Scan for the cell matching the given text and deliver its [X, Y] coordinate at center. 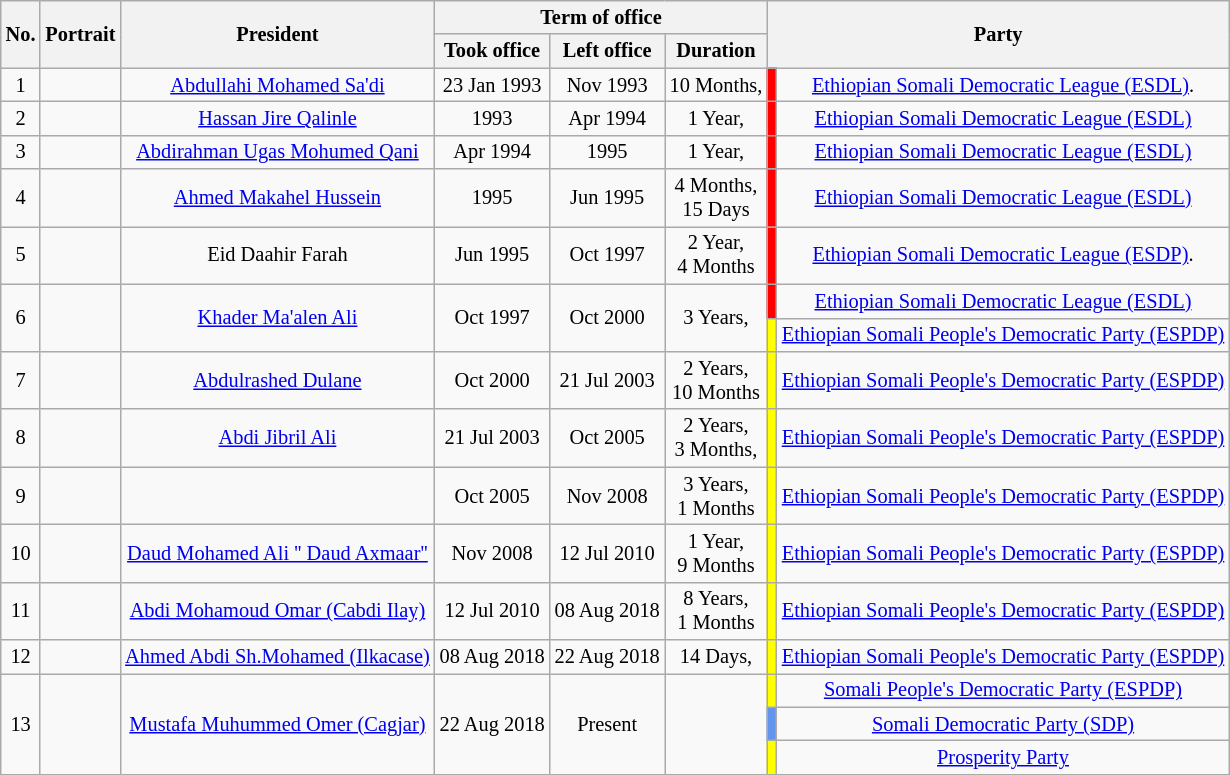
Portrait [80, 34]
10 [21, 553]
Khader Ma'alen Ali [277, 318]
Present [608, 724]
14 Days, [716, 657]
Daud Mohamed Ali '' Daud Axmaar'' [277, 553]
4 [21, 198]
1 [21, 85]
Abdi Mohamoud Omar (Cabdi Ilay) [277, 611]
2 [21, 118]
Somali People's Democratic Party (ESPDP) [1003, 690]
10 Months, [716, 85]
Took office [492, 51]
3 Years,1 Months [716, 496]
Ahmed Abdi Sh.Mohamed (Ilkacase) [277, 657]
3 [21, 152]
Left office [608, 51]
Ethiopian Somali Democratic League (ESDL). [1003, 85]
2 Years,10 Months [716, 380]
8 [21, 438]
Abdirahman Ugas Mohumed Qani [277, 152]
2 Years,3 Months, [716, 438]
Party [998, 34]
8 Years,1 Months [716, 611]
Ethiopian Somali Democratic League (ESDP). [1003, 255]
12 [21, 657]
1 Year,9 Months [716, 553]
Nov 1993 [608, 85]
Eid Daahir Farah [277, 255]
Abdullahi Mohamed Sa'di [277, 85]
No. [21, 34]
4 Months,15 Days [716, 198]
Term of office [602, 17]
1993 [492, 118]
Duration [716, 51]
President [277, 34]
Ahmed Makahel Hussein [277, 198]
11 [21, 611]
Somali Democratic Party (SDP) [1003, 724]
Mustafa Muhummed Omer (Cagjar) [277, 724]
Hassan Jire Qalinle [277, 118]
13 [21, 724]
6 [21, 318]
23 Jan 1993 [492, 85]
7 [21, 380]
3 Years, [716, 318]
Prosperity Party [1003, 757]
5 [21, 255]
Abdulrashed Dulane [277, 380]
2 Year,4 Months [716, 255]
Abdi Jibril Ali [277, 438]
9 [21, 496]
